Find where the given text appears and provide that cell's center as (x, y) coordinate. 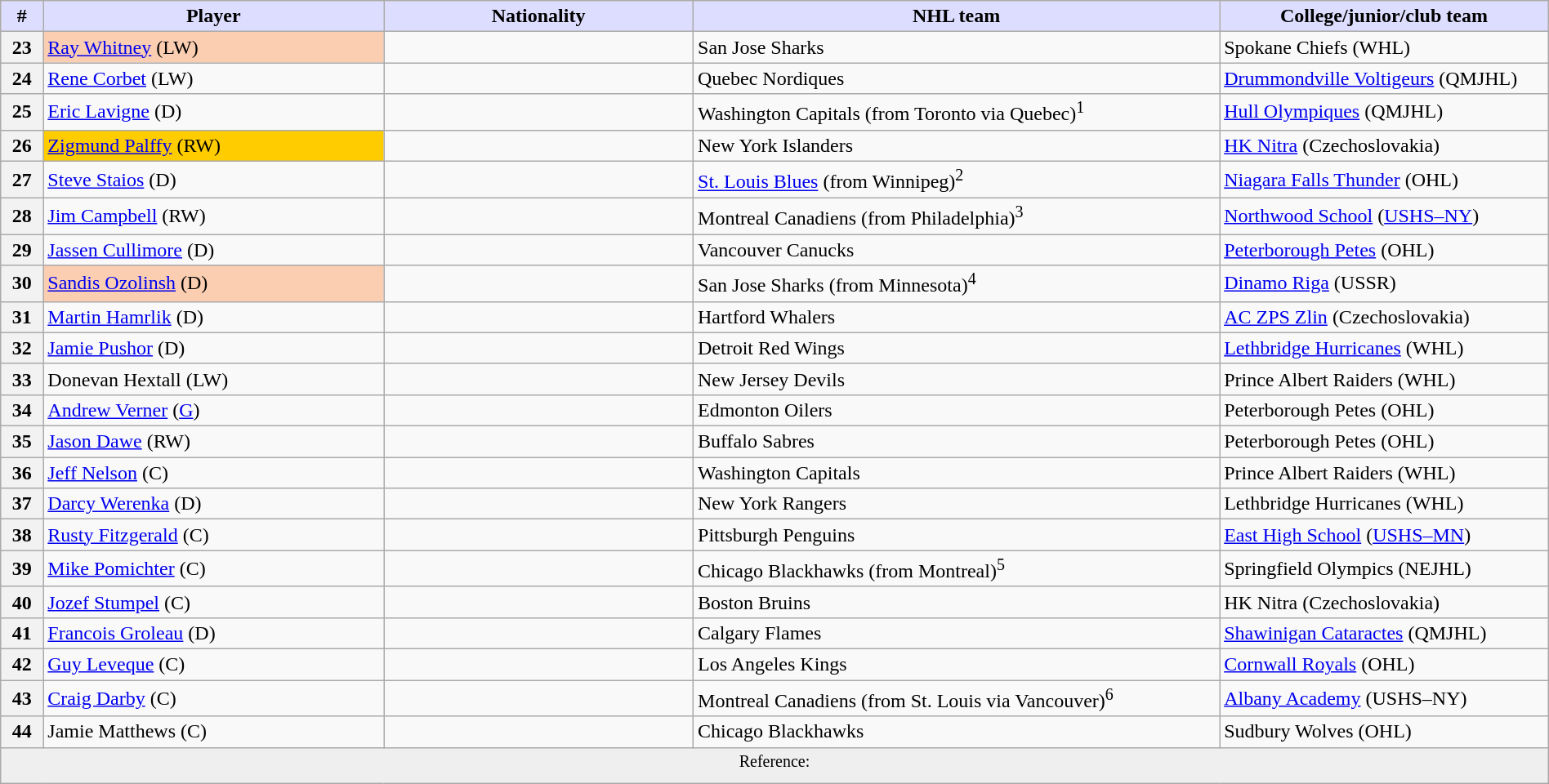
Washington Capitals (957, 473)
31 (22, 317)
Jason Dawe (RW) (214, 442)
Jassen Cullimore (D) (214, 250)
Spokane Chiefs (WHL) (1384, 47)
35 (22, 442)
# (22, 16)
41 (22, 633)
39 (22, 568)
25 (22, 113)
27 (22, 180)
36 (22, 473)
Los Angeles Kings (957, 664)
Calgary Flames (957, 633)
Hull Olympiques (QMJHL) (1384, 113)
AC ZPS Zlin (Czechoslovakia) (1384, 317)
Guy Leveque (C) (214, 664)
26 (22, 145)
Montreal Canadiens (from St. Louis via Vancouver)6 (957, 699)
Montreal Canadiens (from Philadelphia)3 (957, 216)
Jamie Matthews (C) (214, 732)
Jozef Stumpel (C) (214, 602)
New York Rangers (957, 504)
Eric Lavigne (D) (214, 113)
Francois Groleau (D) (214, 633)
Steve Staios (D) (214, 180)
Shawinigan Cataractes (QMJHL) (1384, 633)
Rusty Fitzgerald (C) (214, 535)
44 (22, 732)
Dinamo Riga (USSR) (1384, 284)
24 (22, 78)
Chicago Blackhawks (from Montreal)5 (957, 568)
Hartford Whalers (957, 317)
Zigmund Palffy (RW) (214, 145)
Jeff Nelson (C) (214, 473)
40 (22, 602)
Edmonton Oilers (957, 410)
Springfield Olympics (NEJHL) (1384, 568)
San Jose Sharks (957, 47)
32 (22, 348)
Drummondville Voltigeurs (QMJHL) (1384, 78)
Vancouver Canucks (957, 250)
Reference: (774, 766)
Sandis Ozolinsh (D) (214, 284)
Player (214, 16)
Donevan Hextall (LW) (214, 379)
St. Louis Blues (from Winnipeg)2 (957, 180)
23 (22, 47)
Albany Academy (USHS–NY) (1384, 699)
34 (22, 410)
Chicago Blackhawks (957, 732)
Cornwall Royals (OHL) (1384, 664)
College/junior/club team (1384, 16)
East High School (USHS–MN) (1384, 535)
Jim Campbell (RW) (214, 216)
Boston Bruins (957, 602)
Andrew Verner (G) (214, 410)
NHL team (957, 16)
Jamie Pushor (D) (214, 348)
28 (22, 216)
43 (22, 699)
Mike Pomichter (C) (214, 568)
37 (22, 504)
Craig Darby (C) (214, 699)
Washington Capitals (from Toronto via Quebec)1 (957, 113)
30 (22, 284)
Pittsburgh Penguins (957, 535)
Buffalo Sabres (957, 442)
Quebec Nordiques (957, 78)
Rene Corbet (LW) (214, 78)
Nationality (539, 16)
Northwood School (USHS–NY) (1384, 216)
29 (22, 250)
Martin Hamrlik (D) (214, 317)
Niagara Falls Thunder (OHL) (1384, 180)
New York Islanders (957, 145)
Detroit Red Wings (957, 348)
San Jose Sharks (from Minnesota)4 (957, 284)
42 (22, 664)
Darcy Werenka (D) (214, 504)
38 (22, 535)
Ray Whitney (LW) (214, 47)
New Jersey Devils (957, 379)
Sudbury Wolves (OHL) (1384, 732)
33 (22, 379)
